Output the (X, Y) coordinate of the center of the cell containing the given text.  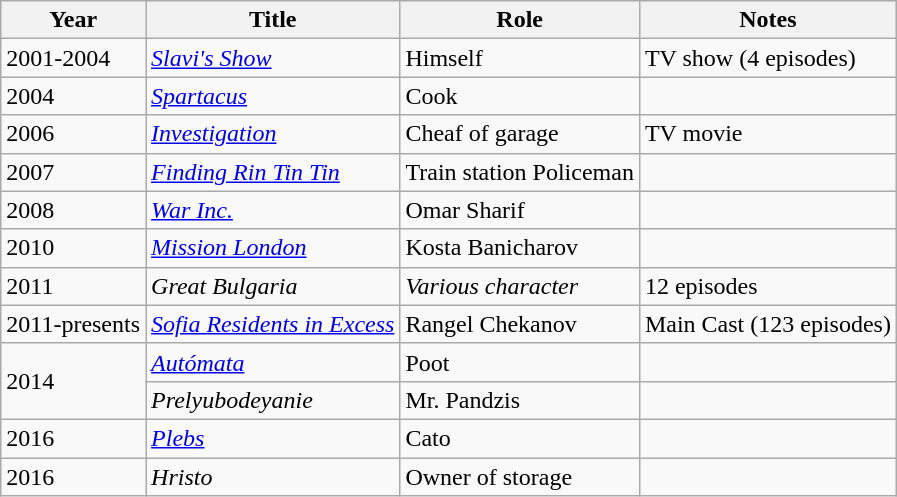
Cook (520, 96)
Rangel Chekanov (520, 324)
Himself (520, 58)
12 episodes (768, 286)
2014 (74, 381)
Owner of storage (520, 477)
Plebs (273, 438)
Finding Rin Tin Tin (273, 172)
2011-presents (74, 324)
Prelyubodeyanie (273, 400)
2008 (74, 210)
Mr. Pandzis (520, 400)
Investigation (273, 134)
2010 (74, 248)
Mission London (273, 248)
Cato (520, 438)
Spartacus (273, 96)
Autómata (273, 362)
Notes (768, 20)
TV movie (768, 134)
Omar Sharif (520, 210)
Slavi's Show (273, 58)
Hristo (273, 477)
2007 (74, 172)
Sofia Residents in Excess (273, 324)
2006 (74, 134)
Title (273, 20)
Year (74, 20)
Cheaf of garage (520, 134)
Kosta Banicharov (520, 248)
Role (520, 20)
War Inc. (273, 210)
Main Cast (123 episodes) (768, 324)
Various character (520, 286)
2011 (74, 286)
Train station Policeman (520, 172)
2004 (74, 96)
TV show (4 episodes) (768, 58)
2001-2004 (74, 58)
Great Bulgaria (273, 286)
Poot (520, 362)
